Capture the cell that displays the provided text and extract its [x, y] central coordinate. 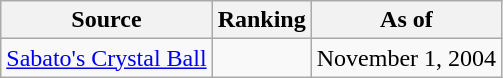
Ranking [262, 20]
As of [406, 20]
November 1, 2004 [406, 58]
Source [106, 20]
Sabato's Crystal Ball [106, 58]
